Output the (X, Y) coordinate of the center of the cell containing the given text.  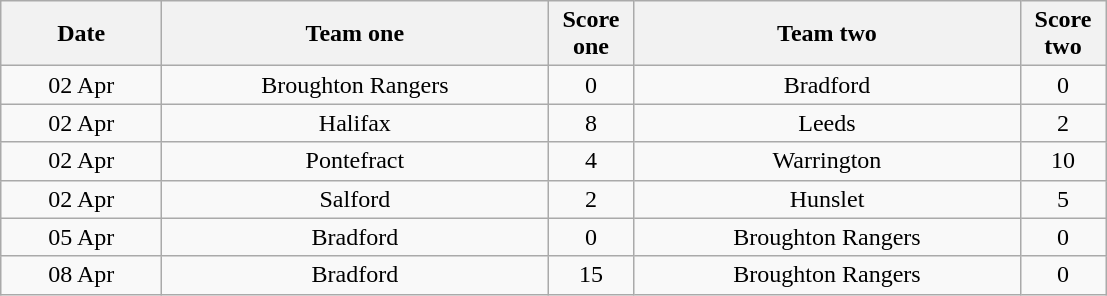
8 (591, 123)
Pontefract (355, 161)
Hunslet (827, 199)
08 Apr (82, 275)
5 (1063, 199)
Warrington (827, 161)
4 (591, 161)
Score two (1063, 34)
Leeds (827, 123)
Halifax (355, 123)
Score one (591, 34)
15 (591, 275)
10 (1063, 161)
Team one (355, 34)
Salford (355, 199)
Team two (827, 34)
05 Apr (82, 237)
Date (82, 34)
